Find where the given text appears and provide that cell's center as [X, Y] coordinate. 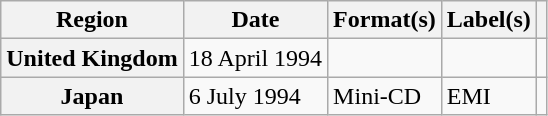
Date [255, 20]
Format(s) [385, 20]
Mini-CD [385, 96]
18 April 1994 [255, 58]
EMI [488, 96]
Japan [92, 96]
United Kingdom [92, 58]
Label(s) [488, 20]
Region [92, 20]
6 July 1994 [255, 96]
